Determine the [X, Y] coordinate at the center of the cell enclosing the given text.  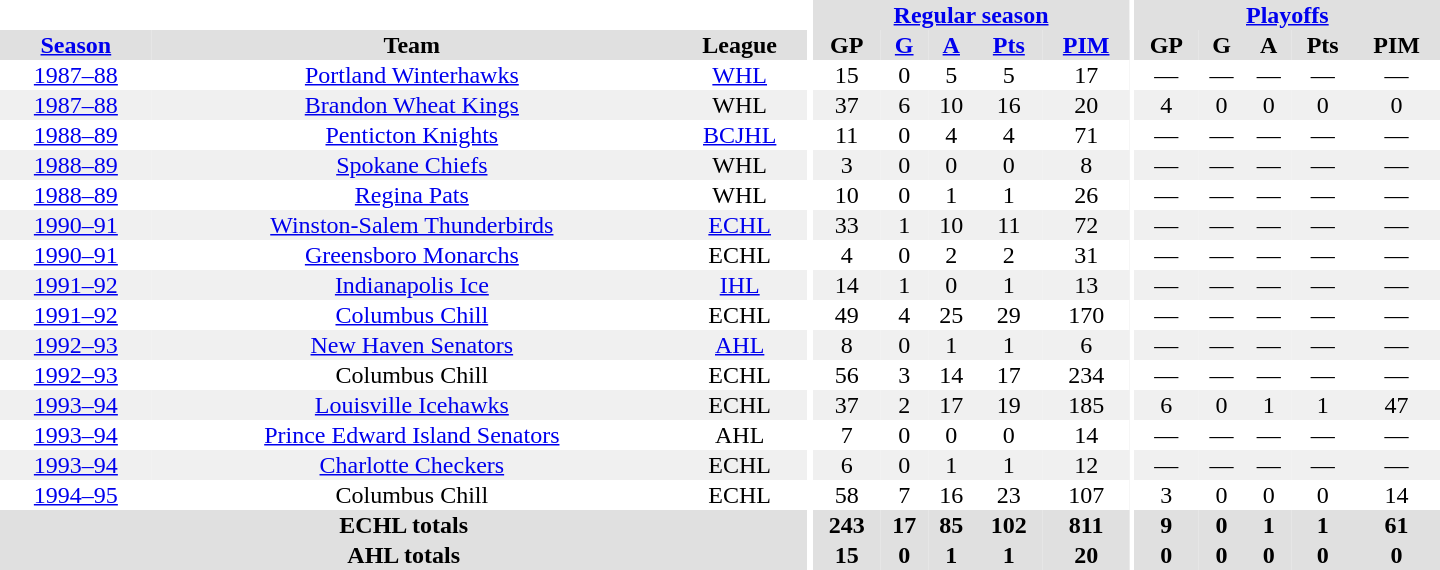
Regina Pats [412, 195]
Penticton Knights [412, 135]
170 [1086, 315]
29 [1009, 315]
107 [1086, 495]
49 [847, 315]
Portland Winterhawks [412, 75]
243 [847, 525]
Prince Edward Island Senators [412, 435]
185 [1086, 405]
811 [1086, 525]
Charlotte Checkers [412, 465]
Brandon Wheat Kings [412, 105]
Team [412, 45]
72 [1086, 225]
Winston-Salem Thunderbirds [412, 225]
League [740, 45]
1994–95 [76, 495]
33 [847, 225]
71 [1086, 135]
BCJHL [740, 135]
56 [847, 375]
23 [1009, 495]
12 [1086, 465]
234 [1086, 375]
58 [847, 495]
61 [1396, 525]
19 [1009, 405]
Greensboro Monarchs [412, 255]
AHL totals [404, 555]
Indianapolis Ice [412, 285]
Spokane Chiefs [412, 165]
New Haven Senators [412, 345]
85 [952, 525]
Regular season [972, 15]
Season [76, 45]
25 [952, 315]
9 [1166, 525]
47 [1396, 405]
26 [1086, 195]
ECHL totals [404, 525]
13 [1086, 285]
31 [1086, 255]
IHL [740, 285]
Playoffs [1288, 15]
Louisville Icehawks [412, 405]
102 [1009, 525]
